Pinpoint the cell where the given text exists, returning its [X, Y] midpoint coordinate. 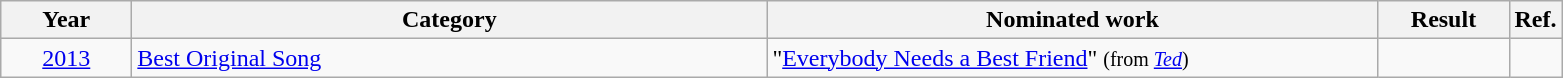
Best Original Song [450, 58]
Ref. [1536, 20]
2013 [66, 58]
Result [1444, 20]
Category [450, 20]
"Everybody Needs a Best Friend" (from Ted) [1072, 58]
Nominated work [1072, 20]
Year [66, 20]
